Determine the [X, Y] coordinate at the center of the cell enclosing the given text.  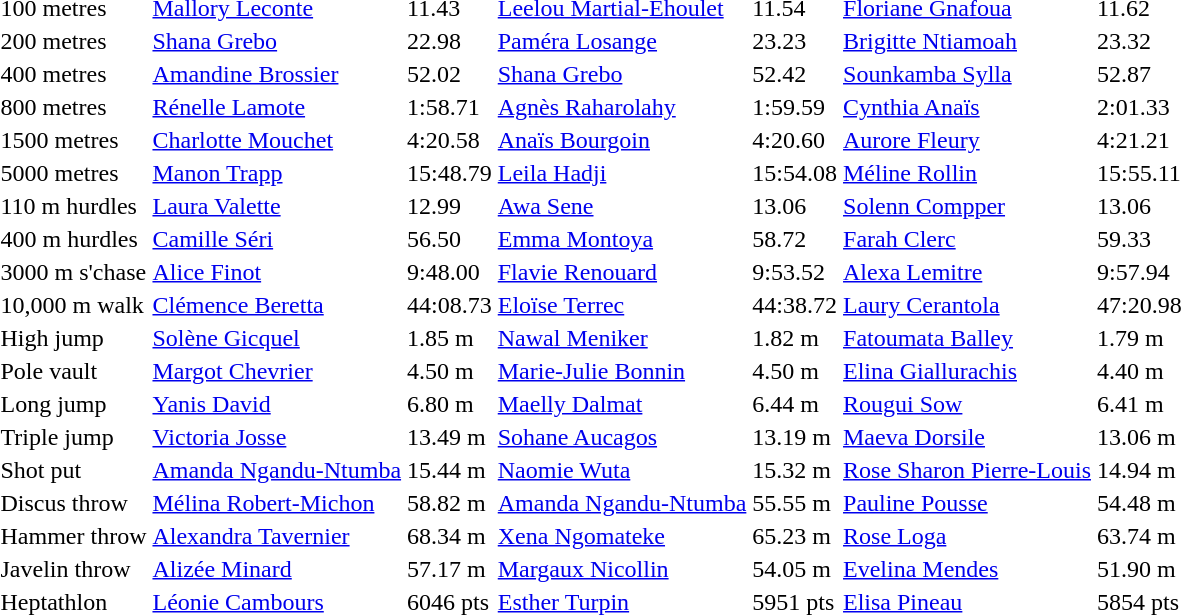
4:20.58 [450, 140]
56.50 [450, 239]
Sounkamba Sylla [968, 74]
68.34 m [450, 536]
Solenn Compper [968, 206]
Rose Sharon Pierre-Louis [968, 470]
1.85 m [450, 338]
Rougui Sow [968, 404]
Rose Loga [968, 536]
58.82 m [450, 503]
6.44 m [795, 404]
Laury Cerantola [968, 305]
Naomie Wuta [622, 470]
9:53.52 [795, 272]
57.17 m [450, 569]
Pauline Pousse [968, 503]
Charlotte Mouchet [277, 140]
15:48.79 [450, 173]
Amandine Brossier [277, 74]
Aurore Fleury [968, 140]
65.23 m [795, 536]
15.44 m [450, 470]
Agnès Raharolahy [622, 107]
Maeva Dorsile [968, 437]
Marie-Julie Bonnin [622, 371]
44:08.73 [450, 305]
58.72 [795, 239]
1.82 m [795, 338]
Maelly Dalmat [622, 404]
13.49 m [450, 437]
Yanis David [277, 404]
9:48.00 [450, 272]
22.98 [450, 41]
Leila Hadji [622, 173]
Rénelle Lamote [277, 107]
13.06 [795, 206]
1:59.59 [795, 107]
Victoria Josse [277, 437]
Solène Gicquel [277, 338]
Margaux Nicollin [622, 569]
Sohane Aucagos [622, 437]
44:38.72 [795, 305]
12.99 [450, 206]
Alexa Lemitre [968, 272]
Alizée Minard [277, 569]
13.19 m [795, 437]
6.80 m [450, 404]
15:54.08 [795, 173]
Clémence Beretta [277, 305]
23.23 [795, 41]
Elina Giallurachis [968, 371]
Méline Rollin [968, 173]
Eloïse Terrec [622, 305]
Manon Trapp [277, 173]
55.55 m [795, 503]
Camille Séri [277, 239]
Alice Finot [277, 272]
Cynthia Anaïs [968, 107]
Fatoumata Balley [968, 338]
Alexandra Tavernier [277, 536]
Xena Ngomateke [622, 536]
Margot Chevrier [277, 371]
Evelina Mendes [968, 569]
Flavie Renouard [622, 272]
Awa Sene [622, 206]
15.32 m [795, 470]
Mélina Robert-Michon [277, 503]
4:20.60 [795, 140]
Brigitte Ntiamoah [968, 41]
Anaïs Bourgoin [622, 140]
Paméra Losange [622, 41]
54.05 m [795, 569]
Emma Montoya [622, 239]
Nawal Meniker [622, 338]
52.42 [795, 74]
52.02 [450, 74]
1:58.71 [450, 107]
Farah Clerc [968, 239]
Laura Valette [277, 206]
